Find where the given text appears and provide that cell's center as (x, y) coordinate. 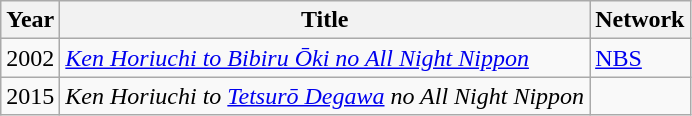
Network (640, 20)
Year (30, 20)
2015 (30, 96)
Ken Horiuchi to Tetsurō Degawa no All Night Nippon (325, 96)
NBS (640, 58)
Title (325, 20)
Ken Horiuchi to Bibiru Ōki no All Night Nippon (325, 58)
2002 (30, 58)
